Capture the cell that displays the provided text and extract its (x, y) central coordinate. 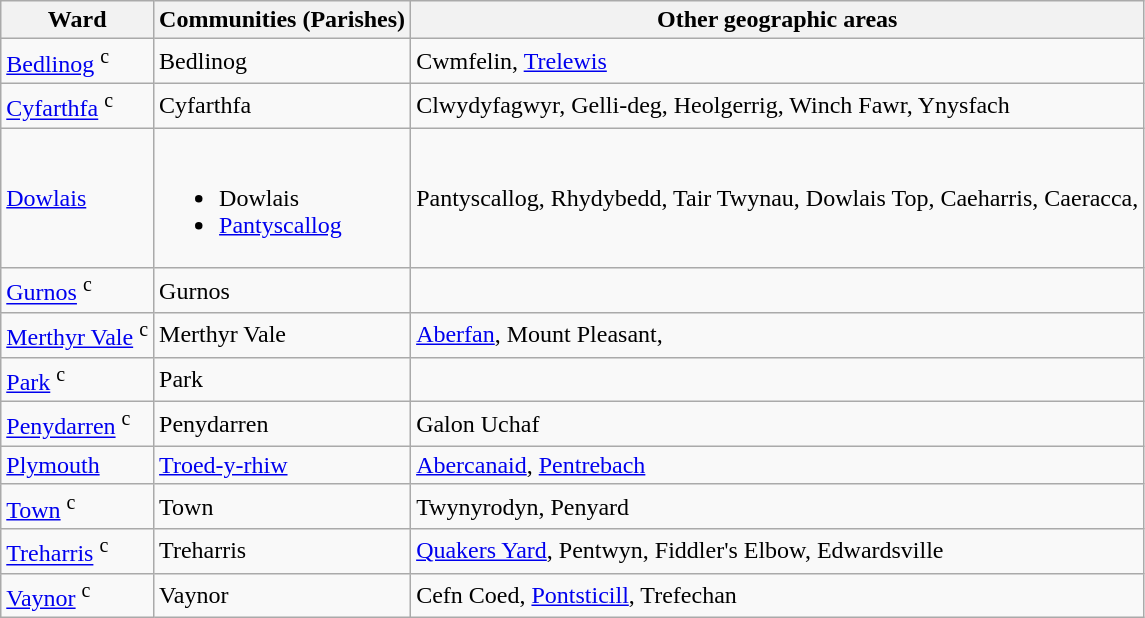
Park (282, 380)
Cyfarthfa (282, 106)
Galon Uchaf (778, 424)
Bedlinog (282, 62)
Vaynor c (78, 596)
Merthyr Vale c (78, 336)
Treharris c (78, 552)
Abercanaid, Pentrebach (778, 465)
Twynyrodyn, Penyard (778, 506)
Dowlais (78, 198)
Aberfan, Mount Pleasant, (778, 336)
Penydarren (282, 424)
Merthyr Vale (282, 336)
Town (282, 506)
Vaynor (282, 596)
Plymouth (78, 465)
Cefn Coed, Pontsticill, Trefechan (778, 596)
Ward (78, 20)
Other geographic areas (778, 20)
Quakers Yard, Pentwyn, Fiddler's Elbow, Edwardsville (778, 552)
Bedlinog c (78, 62)
Penydarren c (78, 424)
Town c (78, 506)
Cyfarthfa c (78, 106)
Pantyscallog, Rhydybedd, Tair Twynau, Dowlais Top, Caeharris, Caeracca, (778, 198)
Clwydyfagwyr, Gelli-deg, Heolgerrig, Winch Fawr, Ynysfach (778, 106)
Gurnos (282, 290)
Treharris (282, 552)
Cwmfelin, Trelewis (778, 62)
Troed-y-rhiw (282, 465)
Communities (Parishes) (282, 20)
DowlaisPantyscallog (282, 198)
Gurnos c (78, 290)
Park c (78, 380)
